Capture the cell that displays the provided text and extract its (x, y) central coordinate. 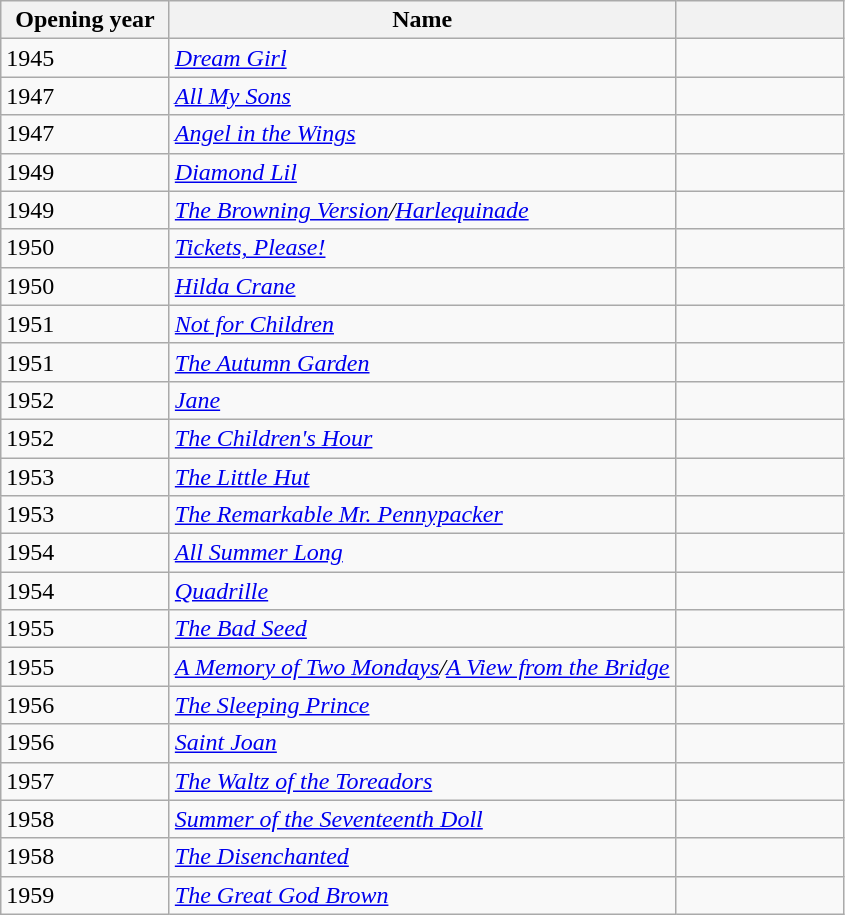
The Autumn Garden (422, 362)
Tickets, Please! (422, 248)
The Browning Version/Harlequinade (422, 210)
The Great God Brown (422, 895)
The Waltz of the Toreadors (422, 781)
All Summer Long (422, 553)
The Children's Hour (422, 438)
Diamond Lil (422, 172)
Hilda Crane (422, 286)
Dream Girl (422, 58)
1959 (86, 895)
Not for Children (422, 324)
The Bad Seed (422, 629)
The Little Hut (422, 477)
Angel in the Wings (422, 134)
Name (422, 20)
The Disenchanted (422, 857)
A Memory of Two Mondays/A View from the Bridge (422, 667)
1945 (86, 58)
Saint Joan (422, 743)
Quadrille (422, 591)
Jane (422, 400)
All My Sons (422, 96)
The Remarkable Mr. Pennypacker (422, 515)
The Sleeping Prince (422, 705)
Summer of the Seventeenth Doll (422, 819)
Opening year (86, 20)
1957 (86, 781)
